Return (x, y) of the center of cell containing provided text 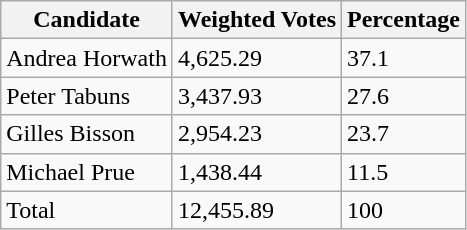
4,625.29 (256, 58)
37.1 (404, 58)
Andrea Horwath (87, 58)
11.5 (404, 172)
12,455.89 (256, 210)
Peter Tabuns (87, 96)
Percentage (404, 20)
Weighted Votes (256, 20)
2,954.23 (256, 134)
3,437.93 (256, 96)
Total (87, 210)
27.6 (404, 96)
100 (404, 210)
Michael Prue (87, 172)
23.7 (404, 134)
1,438.44 (256, 172)
Gilles Bisson (87, 134)
Candidate (87, 20)
